Pinpoint the cell where the given text exists, returning its (X, Y) midpoint coordinate. 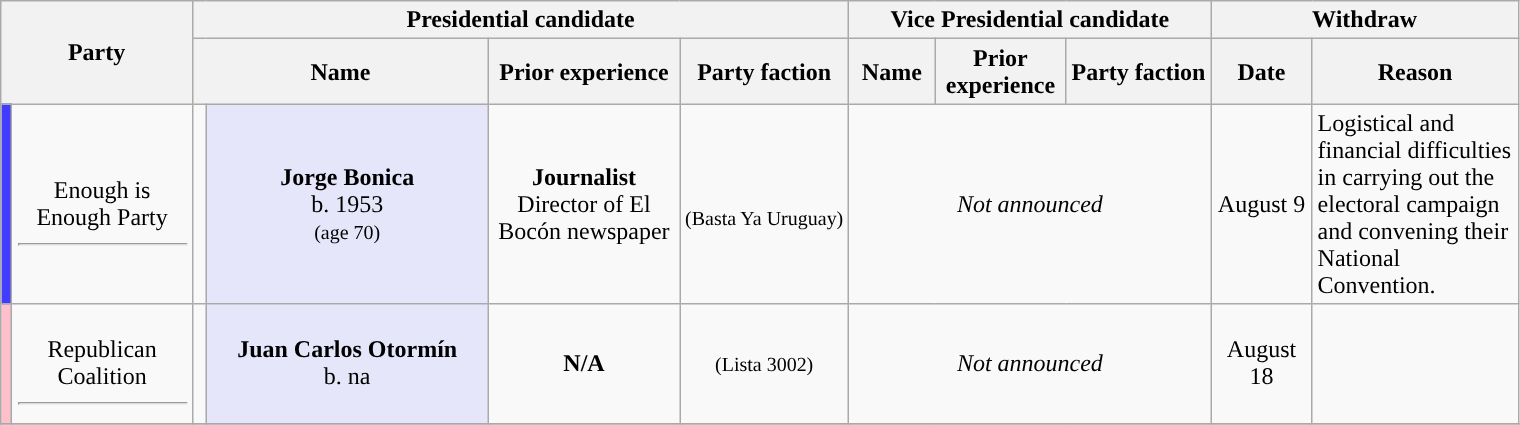
N/A (584, 364)
JournalistDirector of El Bocón newspaper (584, 204)
Republican Coalition (102, 364)
Reason (1415, 72)
Date (1262, 72)
Presidential candidate (520, 20)
Logistical and financial difficulties in carrying out the electoral campaign and convening their National Convention. (1415, 204)
(Lista 3002) (764, 364)
Jorge Bonicab. 1953(age 70) (348, 204)
August 9 (1262, 204)
Vice Presidential candidate (1030, 20)
Withdraw (1364, 20)
Party (97, 52)
Enough is Enough Party (102, 204)
(Basta Ya Uruguay) (764, 204)
August 18 (1262, 364)
Juan Carlos Otormínb. na (348, 364)
